From the cell containing the given text, extract its center point as [X, Y] coordinate. 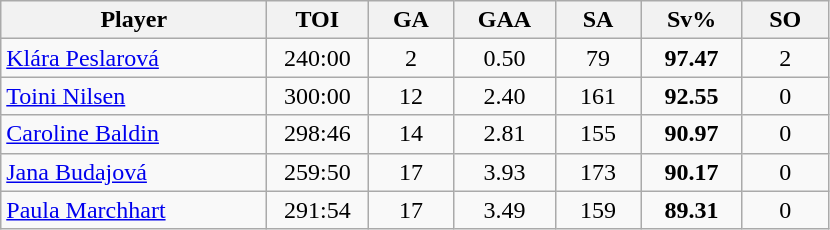
Klára Peslarová [134, 58]
GA [411, 20]
0.50 [504, 58]
Player [134, 20]
2.81 [504, 134]
Paula Marchhart [134, 210]
298:46 [318, 134]
90.97 [692, 134]
159 [598, 210]
SO [785, 20]
2.40 [504, 96]
173 [598, 172]
240:00 [318, 58]
Sv% [692, 20]
Caroline Baldin [134, 134]
GAA [504, 20]
TOI [318, 20]
12 [411, 96]
3.93 [504, 172]
300:00 [318, 96]
89.31 [692, 210]
Toini Nilsen [134, 96]
161 [598, 96]
90.17 [692, 172]
SA [598, 20]
79 [598, 58]
14 [411, 134]
3.49 [504, 210]
155 [598, 134]
Jana Budajová [134, 172]
92.55 [692, 96]
97.47 [692, 58]
259:50 [318, 172]
291:54 [318, 210]
